Locate the cell with the specified text and output its [X, Y] center coordinate. 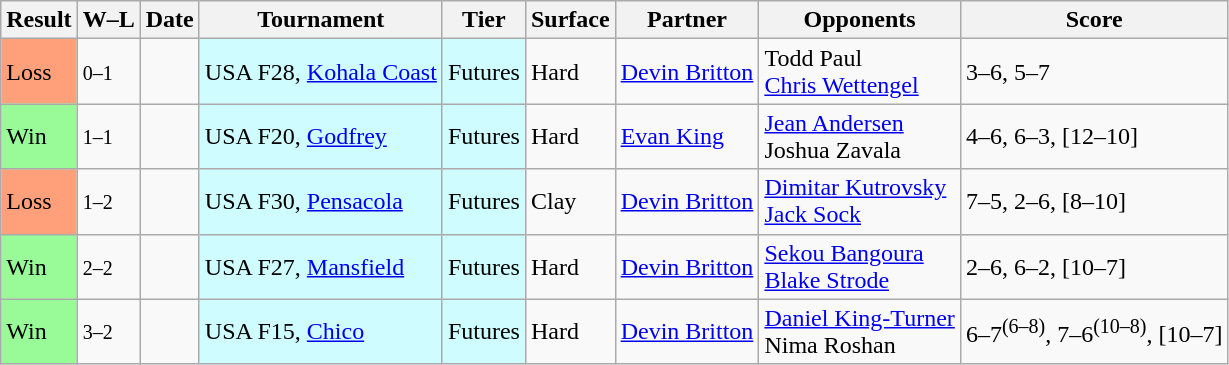
Todd Paul Chris Wettengel [860, 72]
3–6, 5–7 [1094, 72]
USA F27, Mansfield [320, 266]
3–2 [108, 332]
Tournament [320, 20]
1–1 [108, 136]
Jean Andersen Joshua Zavala [860, 136]
Daniel King-Turner Nima Roshan [860, 332]
USA F20, Godfrey [320, 136]
Sekou Bangoura Blake Strode [860, 266]
W–L [108, 20]
2–6, 6–2, [10–7] [1094, 266]
7–5, 2–6, [8–10] [1094, 202]
Partner [687, 20]
Opponents [860, 20]
1–2 [108, 202]
6–7(6–8), 7–6(10–8), [10–7] [1094, 332]
4–6, 6–3, [12–10] [1094, 136]
Date [170, 20]
Score [1094, 20]
Result [39, 20]
0–1 [108, 72]
2–2 [108, 266]
USA F15, Chico [320, 332]
Surface [570, 20]
USA F28, Kohala Coast [320, 72]
Clay [570, 202]
USA F30, Pensacola [320, 202]
Tier [484, 20]
Evan King [687, 136]
Dimitar Kutrovsky Jack Sock [860, 202]
